Return the [x, y] coordinate for the center point of the cell that contains the specified text.  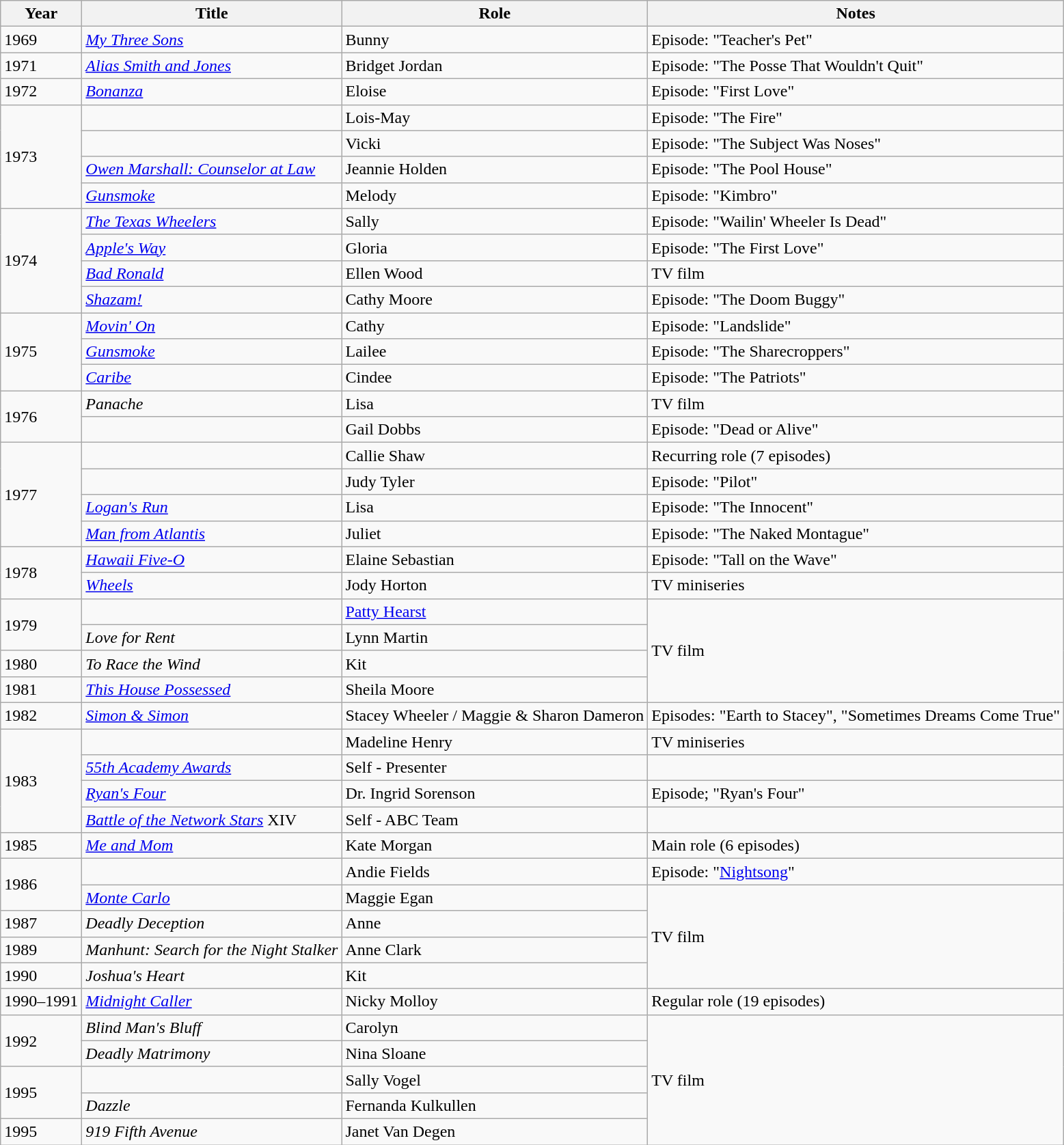
Bonanza [212, 92]
1986 [41, 885]
Episode: "Tall on the Wave" [856, 560]
Owen Marshall: Counselor at Law [212, 169]
Andie Fields [495, 872]
Panache [212, 404]
My Three Sons [212, 40]
Ryan's Four [212, 794]
Bridget Jordan [495, 66]
1982 [41, 715]
Wheels [212, 585]
Episodes: "Earth to Stacey", "Sometimes Dreams Come True" [856, 715]
Monte Carlo [212, 898]
Episode: "First Love" [856, 92]
1971 [41, 66]
Juliet [495, 534]
Shazam! [212, 299]
Love for Rent [212, 637]
1976 [41, 417]
1972 [41, 92]
Role [495, 14]
1975 [41, 352]
919 Fifth Avenue [212, 1131]
1977 [41, 495]
Battle of the Network Stars XIV [212, 820]
1983 [41, 780]
Apple's Way [212, 247]
Ellen Wood [495, 273]
1980 [41, 663]
Anne Clark [495, 950]
1989 [41, 950]
Lois-May [495, 118]
Madeline Henry [495, 741]
Episode: "The Doom Buggy" [856, 299]
Patty Hearst [495, 611]
Deadly Matrimony [212, 1053]
Manhunt: Search for the Night Stalker [212, 950]
Episode; "Ryan's Four" [856, 794]
Episode: "Nightsong" [856, 872]
1981 [41, 689]
Episode: "The Subject Was Noses" [856, 143]
Alias Smith and Jones [212, 66]
Deadly Deception [212, 924]
Nicky Molloy [495, 1002]
Episode: "Kimbro" [856, 195]
Simon & Simon [212, 715]
Caribe [212, 378]
To Race the Wind [212, 663]
This House Possessed [212, 689]
Cathy Moore [495, 299]
1987 [41, 924]
Bad Ronald [212, 273]
Dr. Ingrid Sorenson [495, 794]
Episode: "The Patriots" [856, 378]
Hawaii Five-O [212, 560]
Movin' On [212, 326]
55th Academy Awards [212, 768]
1978 [41, 572]
Jeannie Holden [495, 169]
Episode: "The Pool House" [856, 169]
Main role (6 episodes) [856, 846]
Gail Dobbs [495, 430]
The Texas Wheelers [212, 221]
1974 [41, 260]
Self - Presenter [495, 768]
Episode: "The Fire" [856, 118]
Self - ABC Team [495, 820]
1990–1991 [41, 1002]
Bunny [495, 40]
Judy Tyler [495, 482]
1979 [41, 624]
Regular role (19 episodes) [856, 1002]
1973 [41, 156]
Anne [495, 924]
1969 [41, 40]
Episode: "Teacher's Pet" [856, 40]
Cathy [495, 326]
Episode: "Dead or Alive" [856, 430]
Episode: "The Sharecroppers" [856, 352]
Episode: "Landslide" [856, 326]
Dazzle [212, 1105]
Episode: "The First Love" [856, 247]
Notes [856, 14]
Year [41, 14]
Blind Man's Bluff [212, 1027]
Gloria [495, 247]
Melody [495, 195]
Carolyn [495, 1027]
Episode: "The Naked Montague" [856, 534]
Title [212, 14]
Cindee [495, 378]
Elaine Sebastian [495, 560]
Logan's Run [212, 508]
Lynn Martin [495, 637]
Callie Shaw [495, 456]
1990 [41, 976]
Sally [495, 221]
Nina Sloane [495, 1053]
Man from Atlantis [212, 534]
Kate Morgan [495, 846]
Recurring role (7 episodes) [856, 456]
Janet Van Degen [495, 1131]
Lailee [495, 352]
1992 [41, 1040]
Episode: "The Innocent" [856, 508]
Sheila Moore [495, 689]
Episode: "Pilot" [856, 482]
Midnight Caller [212, 1002]
Episode: "Wailin' Wheeler Is Dead" [856, 221]
Episode: "The Posse That Wouldn't Quit" [856, 66]
Vicki [495, 143]
1985 [41, 846]
Sally Vogel [495, 1079]
Joshua's Heart [212, 976]
Maggie Egan [495, 898]
Eloise [495, 92]
Me and Mom [212, 846]
Jody Horton [495, 585]
Fernanda Kulkullen [495, 1105]
Stacey Wheeler / Maggie & Sharon Dameron [495, 715]
